Capture the cell that displays the provided text and extract its [X, Y] central coordinate. 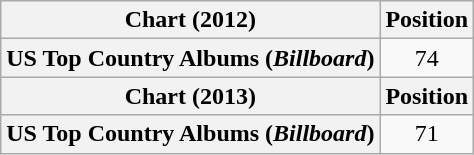
71 [427, 134]
74 [427, 58]
Chart (2013) [190, 96]
Chart (2012) [190, 20]
